Scan for the cell matching the given text and deliver its [X, Y] coordinate at center. 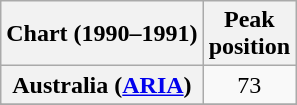
Peakposition [249, 34]
73 [249, 85]
Chart (1990–1991) [102, 34]
Australia (ARIA) [102, 85]
